For the text-containing cell, return its midpoint in [X, Y] coordinate format. 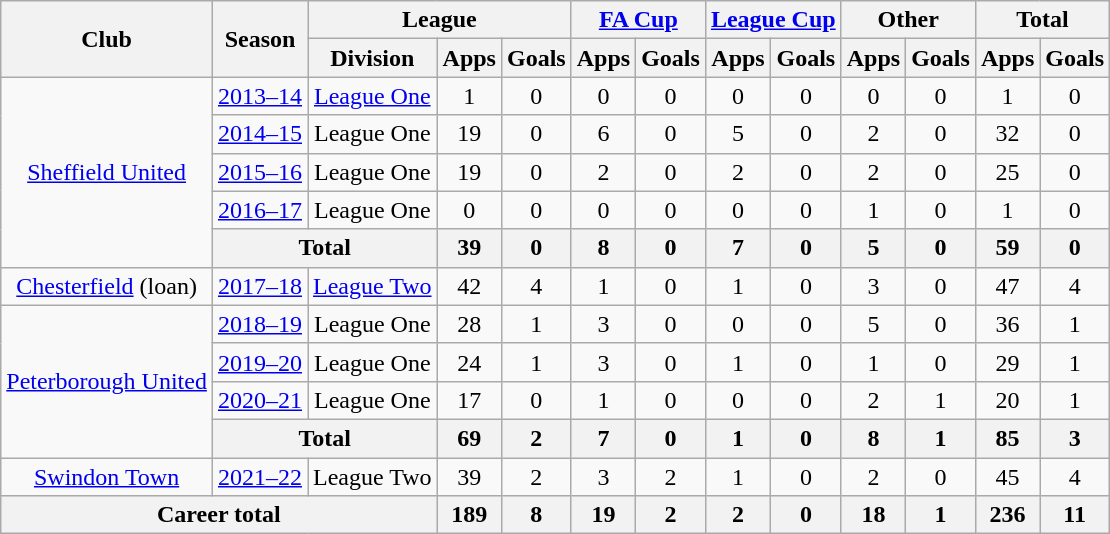
Chesterfield (loan) [107, 286]
2017–18 [260, 286]
59 [1007, 248]
28 [469, 324]
FA Cup [638, 20]
Division [373, 58]
189 [469, 515]
29 [1007, 362]
2016–17 [260, 210]
League Cup [773, 20]
Sheffield United [107, 172]
24 [469, 362]
League [440, 20]
45 [1007, 477]
Career total [219, 515]
36 [1007, 324]
47 [1007, 286]
18 [873, 515]
Swindon Town [107, 477]
2014–15 [260, 134]
17 [469, 400]
Season [260, 39]
2021–22 [260, 477]
20 [1007, 400]
42 [469, 286]
25 [1007, 172]
236 [1007, 515]
69 [469, 438]
Club [107, 39]
32 [1007, 134]
Other [908, 20]
2019–20 [260, 362]
6 [603, 134]
2020–21 [260, 400]
2018–19 [260, 324]
85 [1007, 438]
11 [1075, 515]
Peterborough United [107, 381]
2015–16 [260, 172]
2013–14 [260, 96]
